Return the (X, Y) coordinate for the center point of the cell that contains the specified text.  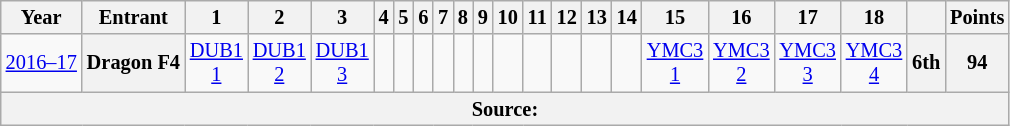
8 (463, 17)
Dragon F4 (134, 63)
Entrant (134, 17)
2 (280, 17)
YMC34 (874, 63)
6 (423, 17)
DUB12 (280, 63)
13 (597, 17)
11 (538, 17)
DUB11 (216, 63)
YMC31 (675, 63)
YMC33 (807, 63)
9 (483, 17)
15 (675, 17)
DUB13 (342, 63)
18 (874, 17)
94 (977, 63)
Year (42, 17)
12 (567, 17)
14 (627, 17)
Points (977, 17)
Source: (505, 109)
7 (443, 17)
1 (216, 17)
10 (508, 17)
3 (342, 17)
YMC32 (741, 63)
16 (741, 17)
6th (926, 63)
17 (807, 17)
2016–17 (42, 63)
4 (384, 17)
5 (403, 17)
